Pinpoint the cell where the given text exists, returning its (X, Y) midpoint coordinate. 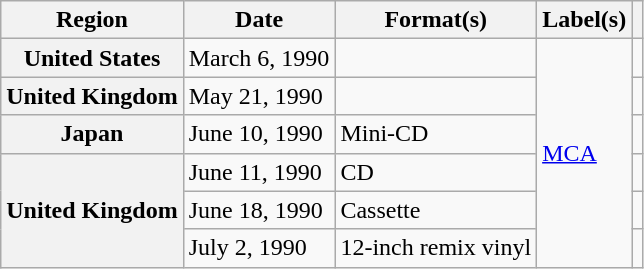
Date (259, 20)
MCA (584, 153)
Region (92, 20)
Label(s) (584, 20)
June 18, 1990 (259, 210)
Japan (92, 134)
July 2, 1990 (259, 248)
CD (436, 172)
Format(s) (436, 20)
Mini-CD (436, 134)
United States (92, 58)
Cassette (436, 210)
May 21, 1990 (259, 96)
12-inch remix vinyl (436, 248)
June 10, 1990 (259, 134)
June 11, 1990 (259, 172)
March 6, 1990 (259, 58)
